Return the (x, y) coordinate for the center point of the cell that contains the specified text.  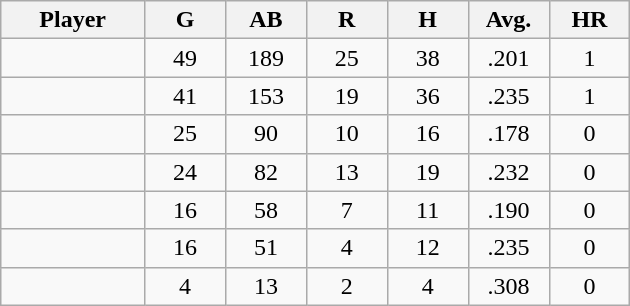
.201 (508, 58)
.178 (508, 134)
41 (186, 96)
12 (428, 248)
36 (428, 96)
H (428, 20)
HR (590, 20)
2 (346, 286)
10 (346, 134)
189 (266, 58)
58 (266, 210)
90 (266, 134)
24 (186, 172)
38 (428, 58)
Player (73, 20)
7 (346, 210)
51 (266, 248)
R (346, 20)
11 (428, 210)
Avg. (508, 20)
49 (186, 58)
153 (266, 96)
82 (266, 172)
.190 (508, 210)
.232 (508, 172)
.308 (508, 286)
AB (266, 20)
G (186, 20)
